For the text-containing cell, return its midpoint in [X, Y] coordinate format. 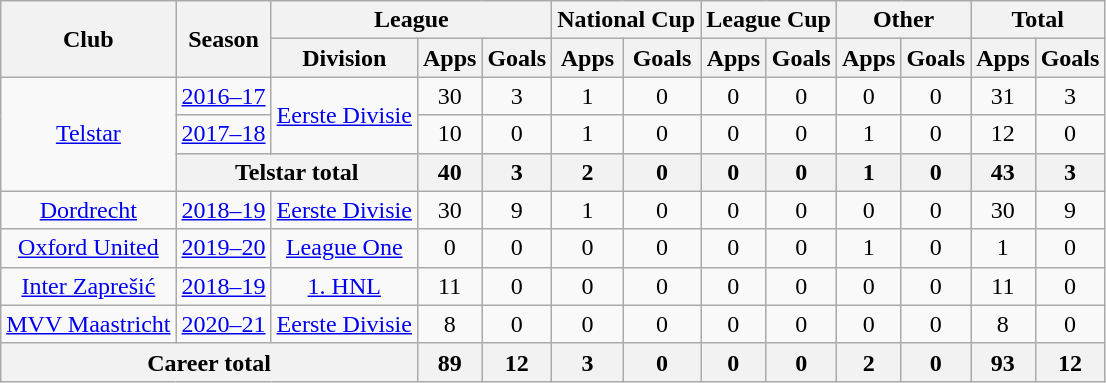
2017–18 [224, 134]
Division [344, 58]
2016–17 [224, 96]
Inter Zaprešić [88, 286]
Telstar [88, 134]
League One [344, 248]
40 [449, 172]
League Cup [769, 20]
1. HNL [344, 286]
MVV Maastricht [88, 324]
10 [449, 134]
Total [1038, 20]
Other [903, 20]
Telstar total [296, 172]
31 [1003, 96]
43 [1003, 172]
Dordrecht [88, 210]
Club [88, 39]
2020–21 [224, 324]
89 [449, 362]
93 [1003, 362]
Career total [210, 362]
Oxford United [88, 248]
National Cup [626, 20]
2019–20 [224, 248]
Season [224, 39]
League [412, 20]
